Determine the [X, Y] coordinate at the center of the cell enclosing the given text.  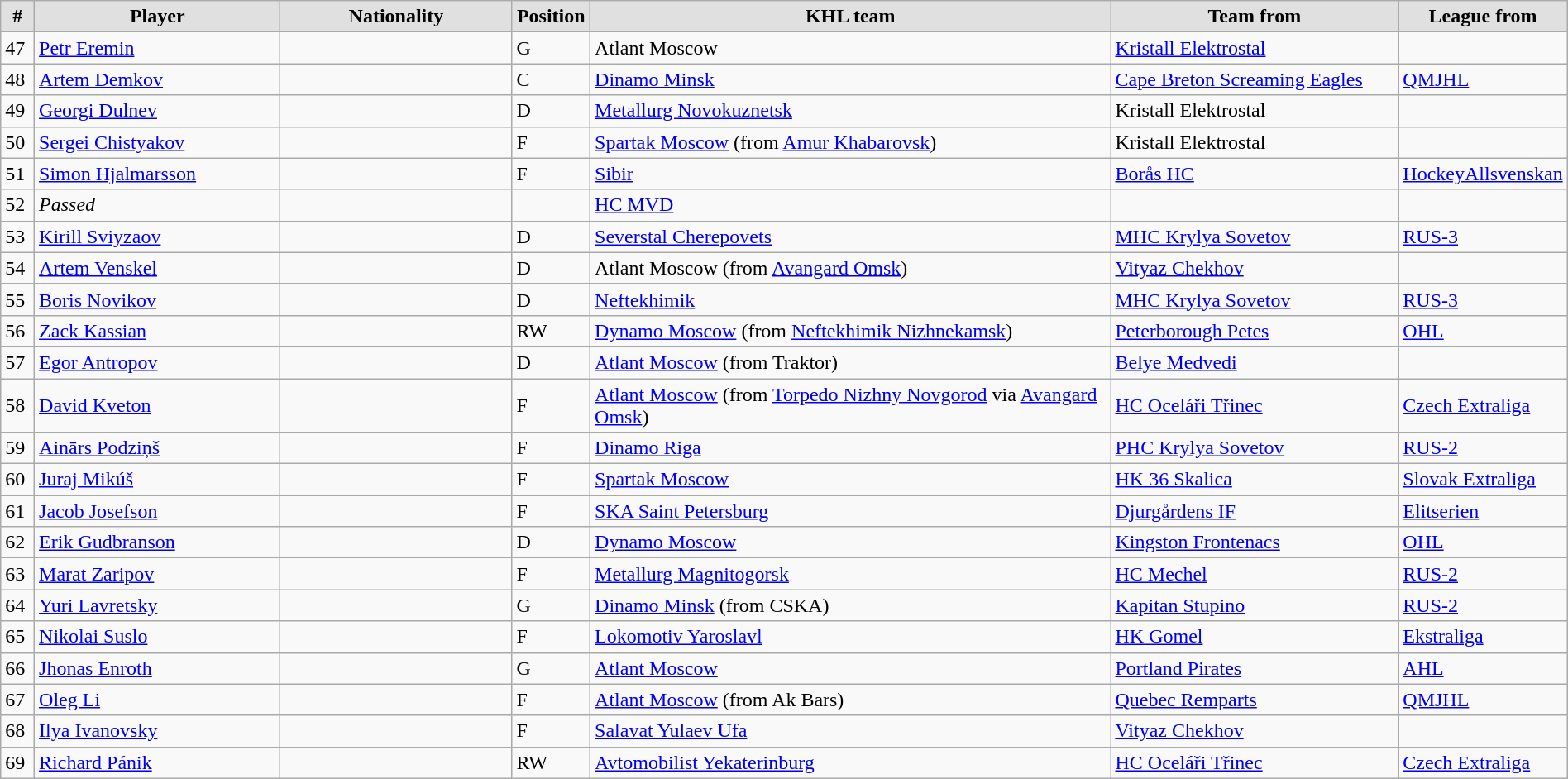
Sergei Chistyakov [157, 142]
51 [18, 174]
Simon Hjalmarsson [157, 174]
Atlant Moscow (from Ak Bars) [850, 700]
62 [18, 542]
Peterborough Petes [1255, 331]
Metallurg Magnitogorsk [850, 574]
Cape Breton Screaming Eagles [1255, 79]
Portland Pirates [1255, 668]
Richard Pánik [157, 762]
63 [18, 574]
50 [18, 142]
Nationality [396, 17]
Quebec Remparts [1255, 700]
Egor Antropov [157, 362]
Metallurg Novokuznetsk [850, 111]
Avtomobilist Yekaterinburg [850, 762]
HockeyAllsvenskan [1483, 174]
67 [18, 700]
Atlant Moscow (from Traktor) [850, 362]
Spartak Moscow [850, 480]
Sibir [850, 174]
Ilya Ivanovsky [157, 731]
66 [18, 668]
Atlant Moscow (from Avangard Omsk) [850, 268]
64 [18, 605]
Oleg Li [157, 700]
Djurgårdens IF [1255, 511]
AHL [1483, 668]
49 [18, 111]
48 [18, 79]
Kirill Sviyzaov [157, 237]
C [551, 79]
56 [18, 331]
53 [18, 237]
68 [18, 731]
League from [1483, 17]
Neftekhimik [850, 299]
58 [18, 405]
61 [18, 511]
65 [18, 637]
Belye Medvedi [1255, 362]
Dinamo Minsk [850, 79]
55 [18, 299]
Georgi Dulnev [157, 111]
Passed [157, 205]
HK 36 Skalica [1255, 480]
Boris Novikov [157, 299]
Artem Venskel [157, 268]
Dinamo Minsk (from CSKA) [850, 605]
Yuri Lavretsky [157, 605]
Nikolai Suslo [157, 637]
Team from [1255, 17]
SKA Saint Petersburg [850, 511]
Kingston Frontenacs [1255, 542]
47 [18, 48]
Dynamo Moscow (from Neftekhimik Nizhnekamsk) [850, 331]
Slovak Extraliga [1483, 480]
Kapitan Stupino [1255, 605]
60 [18, 480]
Ekstraliga [1483, 637]
KHL team [850, 17]
Atlant Moscow (from Torpedo Nizhny Novgorod via Avangard Omsk) [850, 405]
# [18, 17]
Lokomotiv Yaroslavl [850, 637]
HC Mechel [1255, 574]
David Kveton [157, 405]
Spartak Moscow (from Amur Khabarovsk) [850, 142]
Marat Zaripov [157, 574]
Jacob Josefson [157, 511]
Player [157, 17]
Zack Kassian [157, 331]
Severstal Cherepovets [850, 237]
57 [18, 362]
Salavat Yulaev Ufa [850, 731]
Erik Gudbranson [157, 542]
Dynamo Moscow [850, 542]
PHC Krylya Sovetov [1255, 448]
Ainārs Podziņš [157, 448]
Petr Eremin [157, 48]
Juraj Mikúš [157, 480]
Artem Demkov [157, 79]
Position [551, 17]
Dinamo Riga [850, 448]
59 [18, 448]
54 [18, 268]
52 [18, 205]
69 [18, 762]
Borås HC [1255, 174]
Jhonas Enroth [157, 668]
Elitserien [1483, 511]
HC MVD [850, 205]
HK Gomel [1255, 637]
